Identify which cell holds the provided text, then report its [x, y] central coordinate. 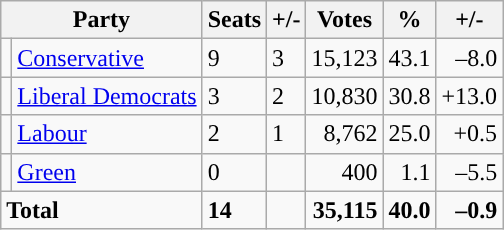
10,830 [344, 96]
+0.5 [470, 134]
Seats [234, 20]
1 [286, 134]
1.1 [410, 172]
Green [107, 172]
40.0 [410, 210]
Conservative [107, 58]
30.8 [410, 96]
15,123 [344, 58]
400 [344, 172]
8,762 [344, 134]
Labour [107, 134]
Liberal Democrats [107, 96]
14 [234, 210]
+13.0 [470, 96]
% [410, 20]
Party [102, 20]
Votes [344, 20]
0 [234, 172]
Total [102, 210]
–8.0 [470, 58]
9 [234, 58]
–0.9 [470, 210]
–5.5 [470, 172]
43.1 [410, 58]
35,115 [344, 210]
25.0 [410, 134]
